Return (X, Y) of the center of cell containing provided text 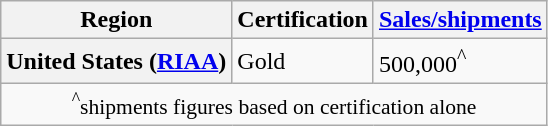
500,000^ (460, 62)
^shipments figures based on certification alone (274, 104)
Gold (303, 62)
Certification (303, 20)
Region (116, 20)
United States (RIAA) (116, 62)
Sales/shipments (460, 20)
